Extract the [x, y] coordinate from the center of the cell holding the provided text.  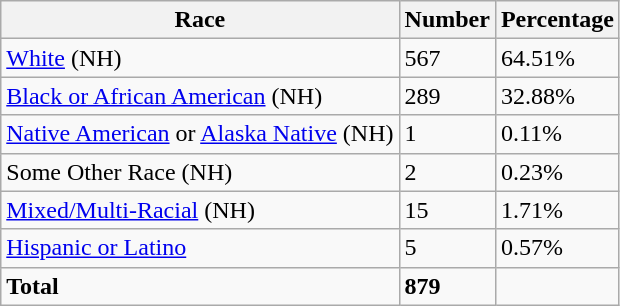
32.88% [557, 96]
289 [447, 96]
0.23% [557, 172]
0.57% [557, 248]
15 [447, 210]
1 [447, 134]
5 [447, 248]
879 [447, 286]
1.71% [557, 210]
Race [200, 20]
567 [447, 58]
2 [447, 172]
Total [200, 286]
Mixed/Multi-Racial (NH) [200, 210]
White (NH) [200, 58]
64.51% [557, 58]
Native American or Alaska Native (NH) [200, 134]
Number [447, 20]
Black or African American (NH) [200, 96]
Percentage [557, 20]
Some Other Race (NH) [200, 172]
0.11% [557, 134]
Hispanic or Latino [200, 248]
